Capture the cell that displays the provided text and extract its [X, Y] central coordinate. 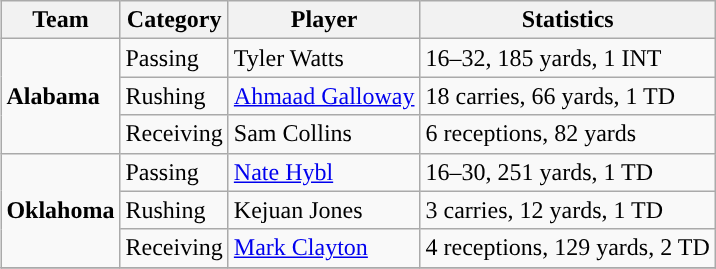
4 receptions, 129 yards, 2 TD [568, 248]
Tyler Watts [324, 58]
Oklahoma [60, 210]
Statistics [568, 20]
Category [174, 20]
18 carries, 66 yards, 1 TD [568, 96]
6 receptions, 82 yards [568, 134]
Mark Clayton [324, 248]
Player [324, 20]
16–32, 185 yards, 1 INT [568, 58]
Team [60, 20]
Nate Hybl [324, 172]
Alabama [60, 96]
Ahmaad Galloway [324, 96]
16–30, 251 yards, 1 TD [568, 172]
Kejuan Jones [324, 210]
Sam Collins [324, 134]
3 carries, 12 yards, 1 TD [568, 210]
